Find where the given text appears and provide that cell's center as (x, y) coordinate. 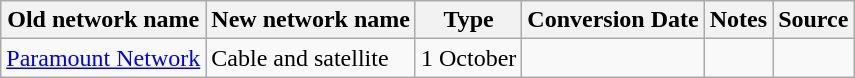
Type (468, 20)
Conversion Date (613, 20)
Cable and satellite (311, 58)
Old network name (104, 20)
New network name (311, 20)
Notes (738, 20)
Paramount Network (104, 58)
Source (814, 20)
1 October (468, 58)
